Extract the (X, Y) coordinate from the center of the cell holding the provided text.  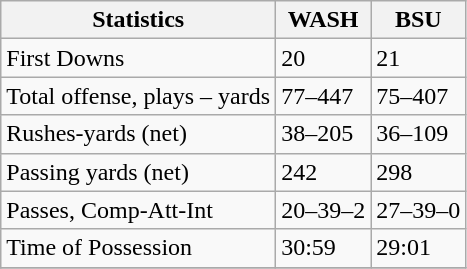
38–205 (324, 134)
27–39–0 (418, 210)
Passing yards (net) (138, 172)
75–407 (418, 96)
30:59 (324, 248)
Rushes-yards (net) (138, 134)
242 (324, 172)
Total offense, plays – yards (138, 96)
WASH (324, 20)
36–109 (418, 134)
Statistics (138, 20)
Time of Possession (138, 248)
20–39–2 (324, 210)
29:01 (418, 248)
BSU (418, 20)
21 (418, 58)
77–447 (324, 96)
298 (418, 172)
First Downs (138, 58)
Passes, Comp-Att-Int (138, 210)
20 (324, 58)
